Scan for the cell matching the given text and deliver its (x, y) coordinate at center. 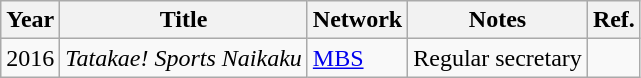
Network (357, 20)
Notes (498, 20)
2016 (30, 58)
MBS (357, 58)
Tatakae! Sports Naikaku (184, 58)
Ref. (614, 20)
Title (184, 20)
Year (30, 20)
Regular secretary (498, 58)
